Detect which cell encompasses the target text, then output its (X, Y) center coordinate. 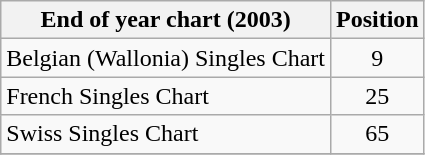
65 (377, 134)
French Singles Chart (166, 96)
Swiss Singles Chart (166, 134)
25 (377, 96)
Position (377, 20)
9 (377, 58)
End of year chart (2003) (166, 20)
Belgian (Wallonia) Singles Chart (166, 58)
